Return (X, Y) of the center of cell containing provided text 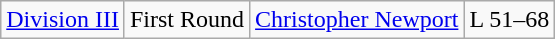
Division III (63, 20)
L 51–68 (510, 20)
Christopher Newport (357, 20)
First Round (186, 20)
